Capture the cell that displays the provided text and extract its (X, Y) central coordinate. 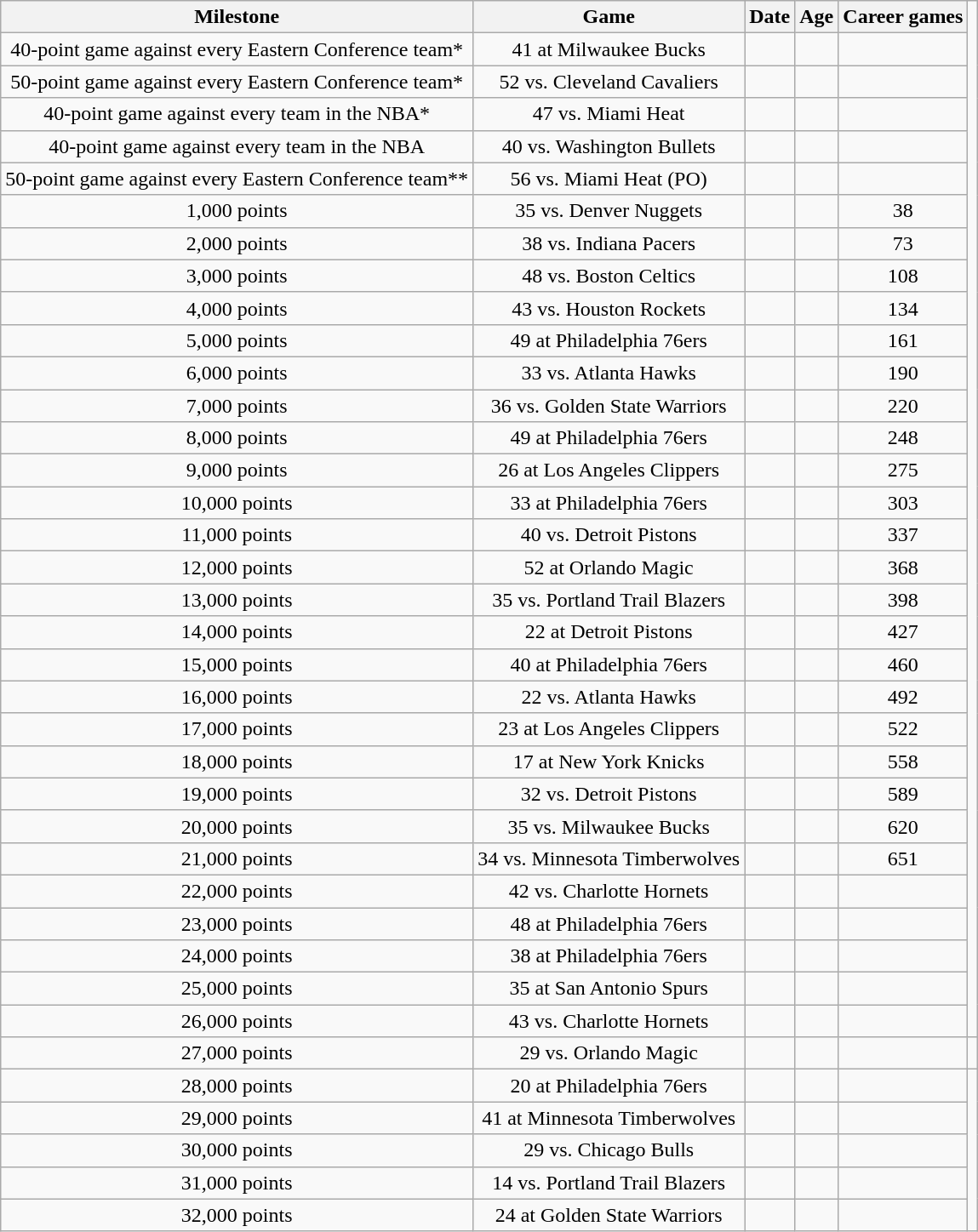
2,000 points (237, 243)
398 (903, 600)
73 (903, 243)
35 vs. Milwaukee Bucks (609, 826)
50-point game against every Eastern Conference team** (237, 179)
33 vs. Atlanta Hawks (609, 373)
337 (903, 535)
48 vs. Boston Celtics (609, 276)
24 at Golden State Warriors (609, 1215)
14 vs. Portland Trail Blazers (609, 1183)
40 at Philadelphia 76ers (609, 664)
24,000 points (237, 956)
25,000 points (237, 989)
34 vs. Minnesota Timberwolves (609, 858)
38 (903, 211)
43 vs. Charlotte Hornets (609, 1021)
38 at Philadelphia 76ers (609, 956)
52 vs. Cleveland Cavaliers (609, 82)
36 vs. Golden State Warriors (609, 406)
248 (903, 438)
32,000 points (237, 1215)
23 at Los Angeles Clippers (609, 729)
35 at San Antonio Spurs (609, 989)
15,000 points (237, 664)
161 (903, 340)
303 (903, 503)
29 vs. Orlando Magic (609, 1053)
29 vs. Chicago Bulls (609, 1150)
368 (903, 568)
7,000 points (237, 406)
427 (903, 632)
Age (817, 17)
Career games (903, 17)
41 at Minnesota Timberwolves (609, 1118)
40 vs. Washington Bullets (609, 146)
9,000 points (237, 471)
26 at Los Angeles Clippers (609, 471)
558 (903, 761)
17,000 points (237, 729)
35 vs. Portland Trail Blazers (609, 600)
Date (769, 17)
275 (903, 471)
1,000 points (237, 211)
22,000 points (237, 891)
48 at Philadelphia 76ers (609, 923)
108 (903, 276)
33 at Philadelphia 76ers (609, 503)
23,000 points (237, 923)
18,000 points (237, 761)
190 (903, 373)
50-point game against every Eastern Conference team* (237, 82)
29,000 points (237, 1118)
22 vs. Atlanta Hawks (609, 697)
40-point game against every Eastern Conference team* (237, 49)
6,000 points (237, 373)
52 at Orlando Magic (609, 568)
27,000 points (237, 1053)
40-point game against every team in the NBA* (237, 114)
35 vs. Denver Nuggets (609, 211)
16,000 points (237, 697)
40-point game against every team in the NBA (237, 146)
38 vs. Indiana Pacers (609, 243)
620 (903, 826)
13,000 points (237, 600)
20,000 points (237, 826)
8,000 points (237, 438)
Game (609, 17)
30,000 points (237, 1150)
134 (903, 308)
651 (903, 858)
47 vs. Miami Heat (609, 114)
31,000 points (237, 1183)
12,000 points (237, 568)
20 at Philadelphia 76ers (609, 1086)
17 at New York Knicks (609, 761)
26,000 points (237, 1021)
21,000 points (237, 858)
11,000 points (237, 535)
492 (903, 697)
5,000 points (237, 340)
522 (903, 729)
Milestone (237, 17)
3,000 points (237, 276)
10,000 points (237, 503)
42 vs. Charlotte Hornets (609, 891)
19,000 points (237, 794)
40 vs. Detroit Pistons (609, 535)
220 (903, 406)
4,000 points (237, 308)
43 vs. Houston Rockets (609, 308)
28,000 points (237, 1086)
56 vs. Miami Heat (PO) (609, 179)
14,000 points (237, 632)
460 (903, 664)
22 at Detroit Pistons (609, 632)
41 at Milwaukee Bucks (609, 49)
32 vs. Detroit Pistons (609, 794)
589 (903, 794)
